Detect which cell encompasses the target text, then output its [X, Y] center coordinate. 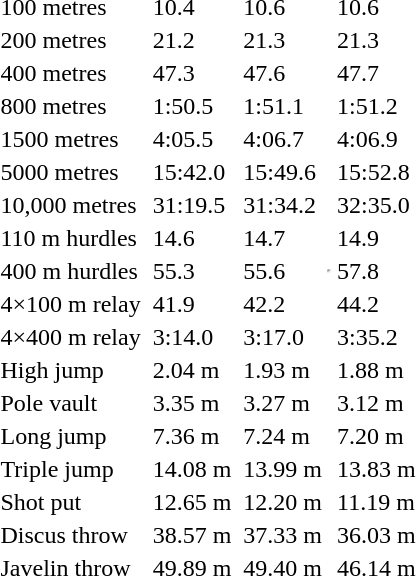
15:42.0 [192, 172]
31:34.2 [283, 205]
15:49.6 [283, 172]
7.24 m [283, 436]
3:14.0 [192, 337]
14.7 [283, 238]
37.33 m [283, 535]
41.9 [192, 304]
4:05.5 [192, 139]
3.27 m [283, 403]
55.6 [283, 271]
13.99 m [283, 469]
3.35 m [192, 403]
2.04 m [192, 370]
31:19.5 [192, 205]
1.93 m [283, 370]
21.3 [283, 40]
1:51.1 [283, 106]
4:06.7 [283, 139]
12.20 m [283, 502]
3:17.0 [283, 337]
47.6 [283, 73]
38.57 m [192, 535]
47.3 [192, 73]
42.2 [283, 304]
21.2 [192, 40]
55.3 [192, 271]
7.36 m [192, 436]
1:50.5 [192, 106]
14.08 m [192, 469]
14.6 [192, 238]
12.65 m [192, 502]
